Return [x, y] of the center of cell containing provided text 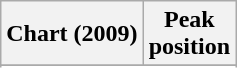
Peakposition [189, 34]
Chart (2009) [72, 34]
